Identify which cell holds the provided text, then report its (X, Y) central coordinate. 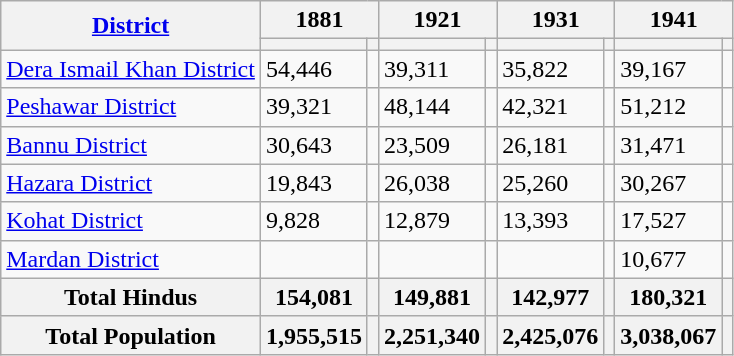
30,267 (668, 183)
35,822 (550, 69)
39,321 (314, 107)
180,321 (668, 297)
23,509 (432, 145)
Mardan District (131, 259)
9,828 (314, 221)
54,446 (314, 69)
17,527 (668, 221)
30,643 (314, 145)
Dera Ismail Khan District (131, 69)
142,977 (550, 297)
39,311 (432, 69)
District (131, 26)
Bannu District (131, 145)
12,879 (432, 221)
1,955,515 (314, 335)
1921 (438, 20)
42,321 (550, 107)
13,393 (550, 221)
2,251,340 (432, 335)
1931 (556, 20)
3,038,067 (668, 335)
Peshawar District (131, 107)
149,881 (432, 297)
Kohat District (131, 221)
51,212 (668, 107)
1941 (674, 20)
25,260 (550, 183)
2,425,076 (550, 335)
31,471 (668, 145)
Hazara District (131, 183)
19,843 (314, 183)
26,181 (550, 145)
26,038 (432, 183)
10,677 (668, 259)
Total Population (131, 335)
39,167 (668, 69)
1881 (319, 20)
154,081 (314, 297)
Total Hindus (131, 297)
48,144 (432, 107)
